Capture the cell that displays the provided text and extract its [X, Y] central coordinate. 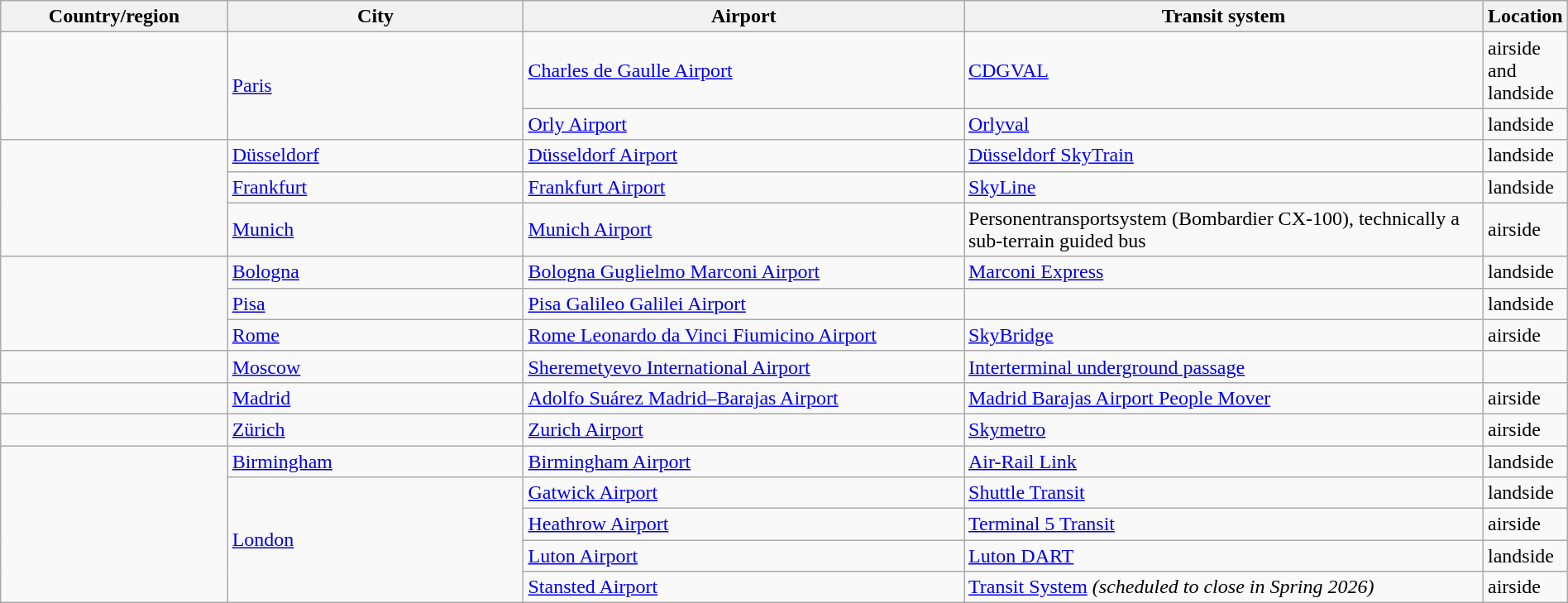
airside and landside [1526, 70]
Frankfurt Airport [744, 187]
Zürich [375, 429]
Air-Rail Link [1224, 461]
Personentransportsystem (Bombardier CX-100), technically a sub-terrain guided bus [1224, 230]
Airport [744, 17]
Transit system [1224, 17]
Heathrow Airport [744, 524]
Madrid Barajas Airport People Mover [1224, 398]
Rome Leonardo da Vinci Fiumicino Airport [744, 335]
Bologna [375, 272]
Orlyval [1224, 124]
Moscow [375, 366]
Düsseldorf SkyTrain [1224, 156]
Sheremetyevo International Airport [744, 366]
Frankfurt [375, 187]
Bologna Guglielmo Marconi Airport [744, 272]
London [375, 540]
Düsseldorf Airport [744, 156]
Munich Airport [744, 230]
Stansted Airport [744, 587]
Skymetro [1224, 429]
Pisa [375, 304]
Terminal 5 Transit [1224, 524]
Transit System (scheduled to close in Spring 2026) [1224, 587]
City [375, 17]
Luton Airport [744, 556]
Pisa Galileo Galilei Airport [744, 304]
Shuttle Transit [1224, 493]
Birmingham Airport [744, 461]
Rome [375, 335]
Paris [375, 86]
SkyBridge [1224, 335]
Luton DART [1224, 556]
Gatwick Airport [744, 493]
Country/region [114, 17]
Adolfo Suárez Madrid–Barajas Airport [744, 398]
Interterminal underground passage [1224, 366]
CDGVAL [1224, 70]
SkyLine [1224, 187]
Orly Airport [744, 124]
Birmingham [375, 461]
Madrid [375, 398]
Munich [375, 230]
Zurich Airport [744, 429]
Düsseldorf [375, 156]
Charles de Gaulle Airport [744, 70]
Location [1526, 17]
Marconi Express [1224, 272]
